Determine the (x, y) coordinate at the center of the cell enclosing the given text.  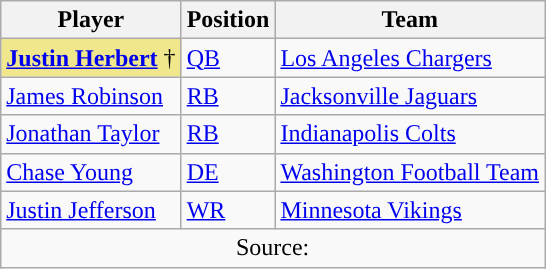
Los Angeles Chargers (410, 58)
Player (91, 20)
WR (228, 210)
Jonathan Taylor (91, 134)
Minnesota Vikings (410, 210)
Chase Young (91, 172)
Team (410, 20)
DE (228, 172)
Indianapolis Colts (410, 134)
QB (228, 58)
Justin Jefferson (91, 210)
Justin Herbert † (91, 58)
Jacksonville Jaguars (410, 96)
James Robinson (91, 96)
Position (228, 20)
Source: (273, 248)
Washington Football Team (410, 172)
